Identify which cell holds the provided text, then report its [X, Y] central coordinate. 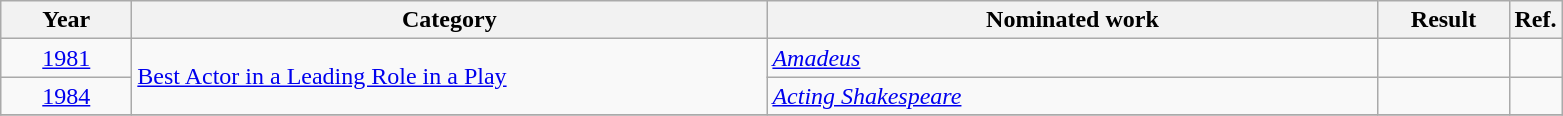
Nominated work [1072, 20]
Amadeus [1072, 58]
Result [1444, 20]
1981 [66, 58]
Acting Shakespeare [1072, 96]
Best Actor in a Leading Role in a Play [450, 77]
Year [66, 20]
Category [450, 20]
1984 [66, 96]
Ref. [1536, 20]
